Capture the cell that displays the provided text and extract its [X, Y] central coordinate. 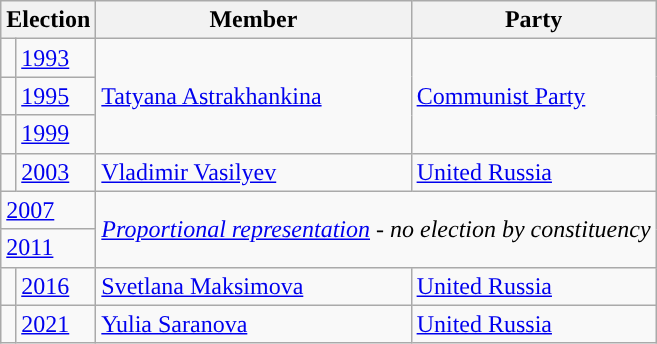
Proportional representation - no election by constituency [376, 229]
Yulia Saranova [254, 324]
2003 [56, 172]
Communist Party [534, 96]
1993 [56, 58]
2007 [48, 210]
Svetlana Maksimova [254, 286]
2011 [48, 248]
1995 [56, 96]
Party [534, 20]
Election [48, 20]
Tatyana Astrakhankina [254, 96]
2021 [56, 324]
Vladimir Vasilyev [254, 172]
1999 [56, 134]
2016 [56, 286]
Member [254, 20]
